For the text-containing cell, return its midpoint in (X, Y) coordinate format. 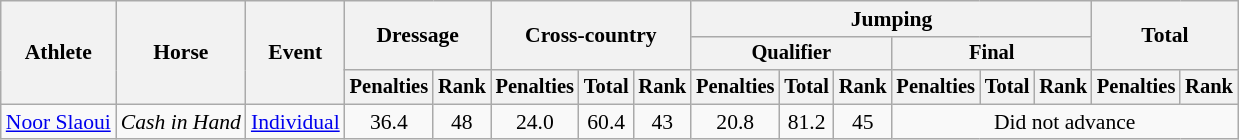
Noor Slaoui (58, 122)
45 (863, 122)
81.2 (806, 122)
Jumping (892, 19)
Dressage (418, 36)
60.4 (606, 122)
20.8 (735, 122)
Athlete (58, 52)
Event (296, 52)
48 (462, 122)
Did not advance (1065, 122)
36.4 (389, 122)
24.0 (535, 122)
Final (992, 54)
43 (662, 122)
Individual (296, 122)
Cash in Hand (181, 122)
Cross-country (591, 36)
Qualifier (791, 54)
Horse (181, 52)
